Extract the [X, Y] coordinate from the center of the cell holding the provided text.  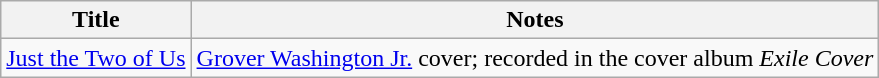
Title [96, 20]
Notes [535, 20]
Just the Two of Us [96, 58]
Grover Washington Jr. cover; recorded in the cover album Exile Cover [535, 58]
